Return the (x, y) coordinate for the center point of the cell that contains the specified text.  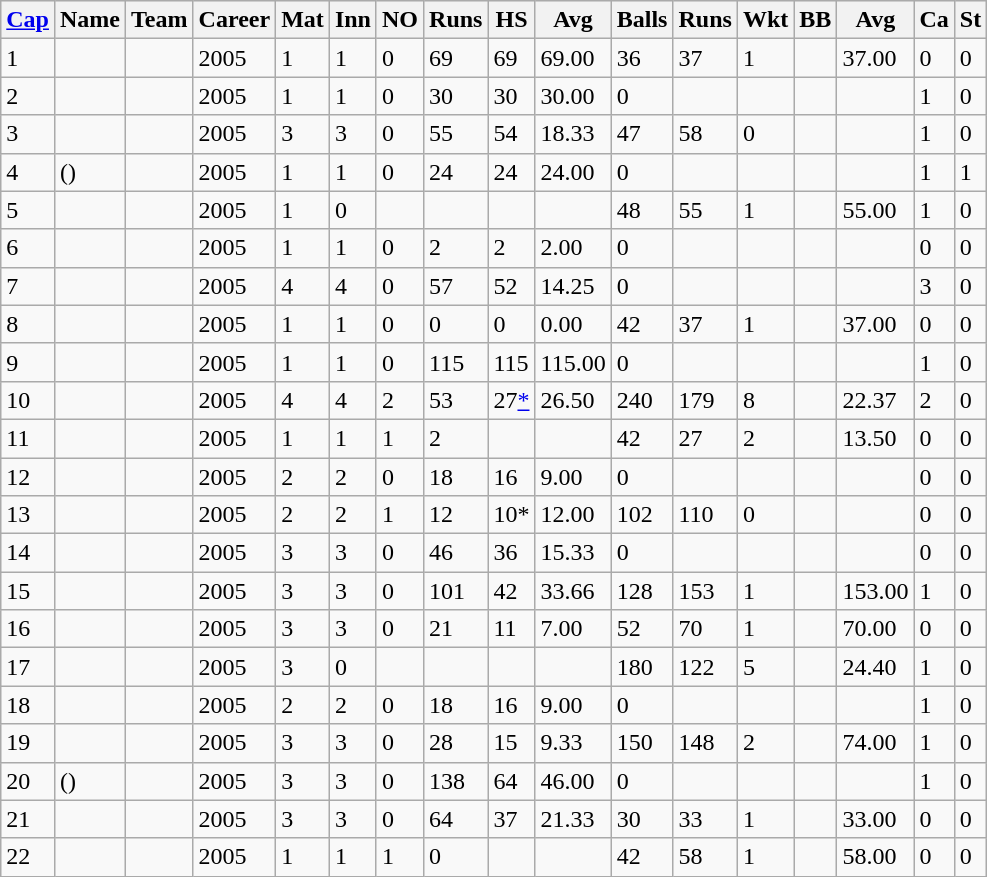
24.40 (876, 667)
33.66 (573, 591)
54 (512, 134)
18.33 (573, 134)
22.37 (876, 400)
2.00 (573, 248)
19 (28, 743)
12.00 (573, 515)
7.00 (573, 629)
148 (705, 743)
10* (512, 515)
24.00 (573, 172)
Mat (303, 20)
46 (456, 553)
28 (456, 743)
26.50 (573, 400)
Career (234, 20)
10 (28, 400)
70 (705, 629)
33.00 (876, 819)
Name (90, 20)
102 (642, 515)
9.33 (573, 743)
153 (705, 591)
9 (28, 362)
22 (28, 857)
70.00 (876, 629)
BB (816, 20)
21.33 (573, 819)
15.33 (573, 553)
17 (28, 667)
Balls (642, 20)
NO (400, 20)
53 (456, 400)
180 (642, 667)
101 (456, 591)
27* (512, 400)
14 (28, 553)
115.00 (573, 362)
110 (705, 515)
7 (28, 286)
153.00 (876, 591)
30.00 (573, 96)
69.00 (573, 58)
47 (642, 134)
20 (28, 781)
55.00 (876, 210)
179 (705, 400)
48 (642, 210)
27 (705, 438)
HS (512, 20)
6 (28, 248)
Wkt (765, 20)
74.00 (876, 743)
240 (642, 400)
Cap (28, 20)
150 (642, 743)
138 (456, 781)
St (970, 20)
128 (642, 591)
13.50 (876, 438)
57 (456, 286)
58.00 (876, 857)
Team (160, 20)
0.00 (573, 324)
Inn (352, 20)
33 (705, 819)
13 (28, 515)
14.25 (573, 286)
Ca (934, 20)
122 (705, 667)
46.00 (573, 781)
